Return the (X, Y) coordinate for the center point of the cell that contains the specified text.  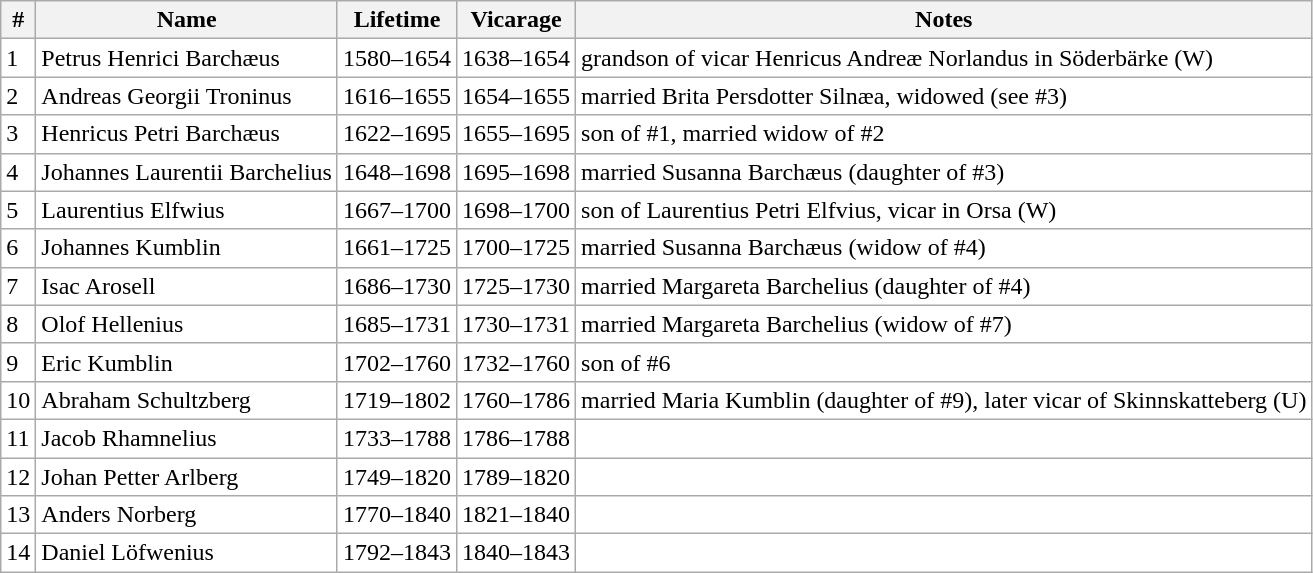
1760–1786 (516, 400)
1840–1843 (516, 553)
1698–1700 (516, 210)
1786–1788 (516, 438)
5 (18, 210)
8 (18, 324)
1695–1698 (516, 172)
son of #1, married widow of #2 (944, 134)
4 (18, 172)
1792–1843 (396, 553)
1719–1802 (396, 400)
1732–1760 (516, 362)
Vicarage (516, 20)
1648–1698 (396, 172)
Johannes Laurentii Barchelius (187, 172)
grandson of vicar Henricus Andreæ Norlandus in Söderbärke (W) (944, 58)
Laurentius Elfwius (187, 210)
married Susanna Barchæus (daughter of #3) (944, 172)
1725–1730 (516, 286)
Eric Kumblin (187, 362)
Jacob Rhamnelius (187, 438)
6 (18, 248)
son of Laurentius Petri Elfvius, vicar in Orsa (W) (944, 210)
1733–1788 (396, 438)
1 (18, 58)
Olof Hellenius (187, 324)
14 (18, 553)
1700–1725 (516, 248)
2 (18, 96)
son of #6 (944, 362)
1616–1655 (396, 96)
Isac Arosell (187, 286)
Lifetime (396, 20)
married Maria Kumblin (daughter of #9), later vicar of Skinnskatteberg (U) (944, 400)
1821–1840 (516, 515)
1667–1700 (396, 210)
1685–1731 (396, 324)
10 (18, 400)
married Brita Persdotter Silnæa, widowed (see #3) (944, 96)
1686–1730 (396, 286)
Abraham Schultzberg (187, 400)
1580–1654 (396, 58)
Henricus Petri Barchæus (187, 134)
1661–1725 (396, 248)
3 (18, 134)
Petrus Henrici Barchæus (187, 58)
1702–1760 (396, 362)
7 (18, 286)
1730–1731 (516, 324)
Johannes Kumblin (187, 248)
1749–1820 (396, 477)
Johan Petter Arlberg (187, 477)
1789–1820 (516, 477)
12 (18, 477)
Andreas Georgii Troninus (187, 96)
11 (18, 438)
Name (187, 20)
Daniel Löfwenius (187, 553)
1622–1695 (396, 134)
1655–1695 (516, 134)
Notes (944, 20)
9 (18, 362)
# (18, 20)
married Margareta Barchelius (widow of #7) (944, 324)
1638–1654 (516, 58)
1770–1840 (396, 515)
married Susanna Barchæus (widow of #4) (944, 248)
1654–1655 (516, 96)
13 (18, 515)
married Margareta Barchelius (daughter of #4) (944, 286)
Anders Norberg (187, 515)
